Capture the cell that displays the provided text and extract its [X, Y] central coordinate. 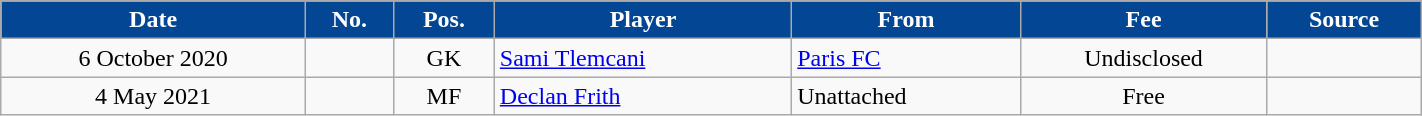
Source [1344, 20]
Sami Tlemcani [642, 58]
MF [444, 96]
6 October 2020 [154, 58]
No. [349, 20]
GK [444, 58]
Declan Frith [642, 96]
Date [154, 20]
Free [1143, 96]
Fee [1143, 20]
From [906, 20]
Unattached [906, 96]
Paris FC [906, 58]
Pos. [444, 20]
Player [642, 20]
Undisclosed [1143, 58]
4 May 2021 [154, 96]
